For the text-containing cell, return its midpoint in (x, y) coordinate format. 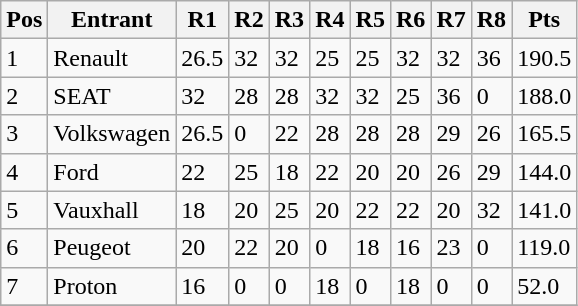
190.5 (544, 58)
23 (451, 248)
Entrant (112, 20)
R2 (249, 20)
Pos (24, 20)
141.0 (544, 210)
7 (24, 286)
3 (24, 134)
Renault (112, 58)
R8 (491, 20)
4 (24, 172)
Ford (112, 172)
119.0 (544, 248)
Volkswagen (112, 134)
2 (24, 96)
R4 (330, 20)
52.0 (544, 286)
1 (24, 58)
188.0 (544, 96)
R7 (451, 20)
165.5 (544, 134)
5 (24, 210)
Vauxhall (112, 210)
R5 (370, 20)
Pts (544, 20)
144.0 (544, 172)
Peugeot (112, 248)
6 (24, 248)
R1 (202, 20)
Proton (112, 286)
R3 (289, 20)
SEAT (112, 96)
R6 (410, 20)
